Capture the cell that displays the provided text and extract its (X, Y) central coordinate. 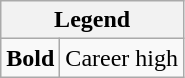
Bold (30, 58)
Career high (122, 58)
Legend (92, 20)
